Search for the cell housing the specified text and yield its [x, y] center coordinate. 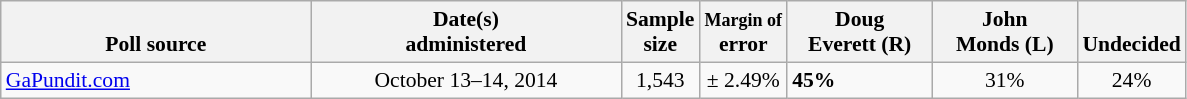
Margin oferror [743, 32]
45% [860, 80]
GaPundit.com [156, 80]
DougEverett (R) [860, 32]
October 13–14, 2014 [466, 80]
Undecided [1131, 32]
Samplesize [660, 32]
31% [1004, 80]
Date(s)administered [466, 32]
24% [1131, 80]
Poll source [156, 32]
± 2.49% [743, 80]
1,543 [660, 80]
JohnMonds (L) [1004, 32]
